Scan for the cell matching the given text and deliver its (X, Y) coordinate at center. 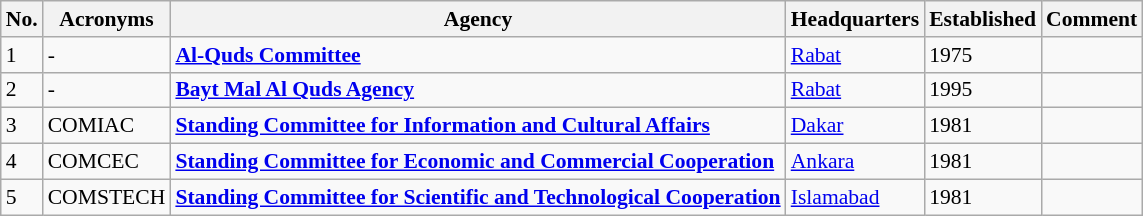
Established (982, 19)
Headquarters (855, 19)
Islamabad (855, 197)
3 (22, 126)
Ankara (855, 162)
1975 (982, 55)
Agency (478, 19)
Standing Committee for Scientific and Technological Cooperation (478, 197)
Standing Committee for Information and Cultural Affairs (478, 126)
1 (22, 55)
5 (22, 197)
COMSTECH (107, 197)
2 (22, 90)
Acronyms (107, 19)
COMCEC (107, 162)
Dakar (855, 126)
COMIAC (107, 126)
No. (22, 19)
Standing Committee for Economic and Commercial Cooperation (478, 162)
4 (22, 162)
1995 (982, 90)
Al-Quds Committee (478, 55)
Comment (1092, 19)
Bayt Mal Al Quds Agency (478, 90)
